Locate the cell with the specified text and output its (X, Y) center coordinate. 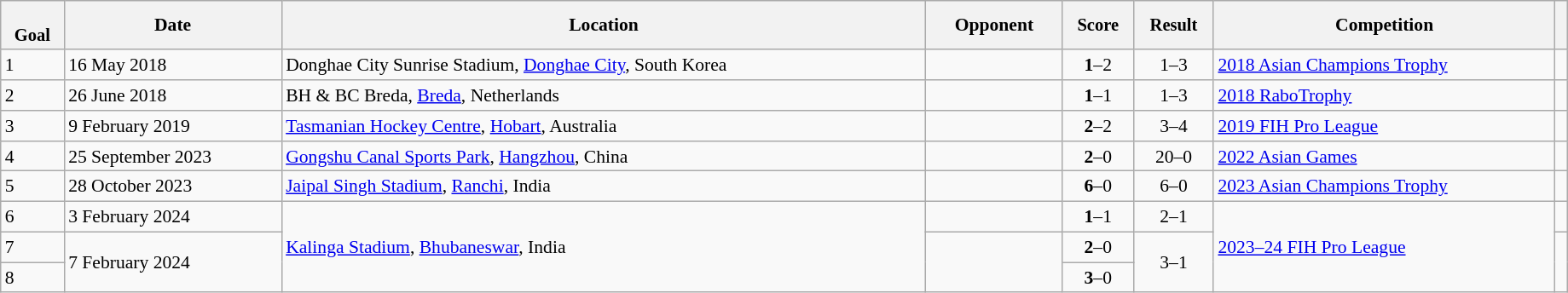
Date (172, 26)
26 June 2018 (172, 95)
2018 Asian Champions Trophy (1384, 66)
3–0 (1098, 278)
Score (1098, 26)
5 (32, 187)
4 (32, 157)
Jaipal Singh Stadium, Ranchi, India (604, 187)
Location (604, 26)
2 (32, 95)
3 (32, 126)
Goal (32, 26)
1–2 (1098, 66)
2023–24 FIH Pro League (1384, 247)
Result (1174, 26)
16 May 2018 (172, 66)
2019 FIH Pro League (1384, 126)
2023 Asian Champions Trophy (1384, 187)
9 February 2019 (172, 126)
20–0 (1174, 157)
7 (32, 248)
2018 RaboTrophy (1384, 95)
Competition (1384, 26)
3–4 (1174, 126)
1 (32, 66)
Donghae City Sunrise Stadium, Donghae City, South Korea (604, 66)
2–1 (1174, 217)
Opponent (994, 26)
3–1 (1174, 262)
Gongshu Canal Sports Park, Hangzhou, China (604, 157)
Tasmanian Hockey Centre, Hobart, Australia (604, 126)
2022 Asian Games (1384, 157)
BH & BC Breda, Breda, Netherlands (604, 95)
6 (32, 217)
2–2 (1098, 126)
3 February 2024 (172, 217)
25 September 2023 (172, 157)
7 February 2024 (172, 262)
Kalinga Stadium, Bhubaneswar, India (604, 247)
8 (32, 278)
28 October 2023 (172, 187)
